Find where the given text appears and provide that cell's center as (X, Y) coordinate. 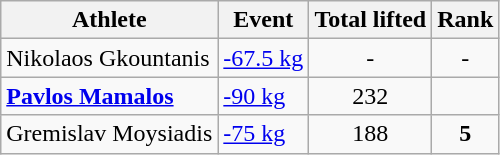
Gremislav Moysiadis (110, 134)
Nikolaos Gkountanis (110, 58)
-75 kg (264, 134)
5 (466, 134)
188 (370, 134)
Event (264, 20)
Rank (466, 20)
Athlete (110, 20)
Total lifted (370, 20)
232 (370, 96)
-67.5 kg (264, 58)
Pavlos Mamalos (110, 96)
-90 kg (264, 96)
